Output the (x, y) coordinate of the center of the cell containing the given text.  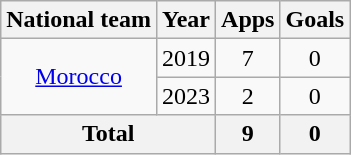
Apps (248, 20)
Morocco (79, 77)
7 (248, 58)
Year (186, 20)
Total (108, 134)
2019 (186, 58)
2023 (186, 96)
9 (248, 134)
Goals (315, 20)
2 (248, 96)
National team (79, 20)
